Capture the cell that displays the provided text and extract its (X, Y) central coordinate. 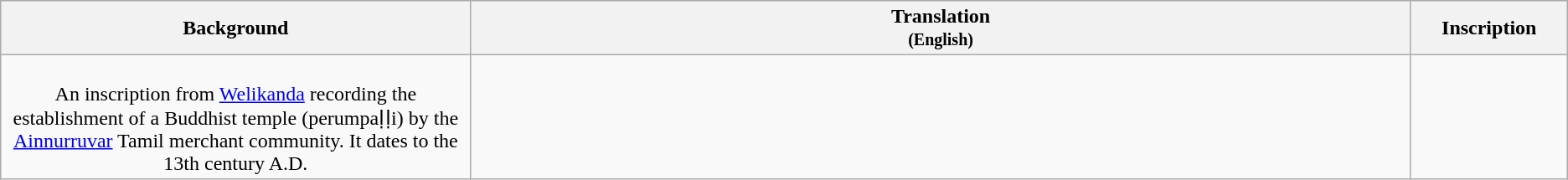
Inscription (1489, 28)
Background (236, 28)
Translation(English) (941, 28)
